Identify which cell holds the provided text, then report its [x, y] central coordinate. 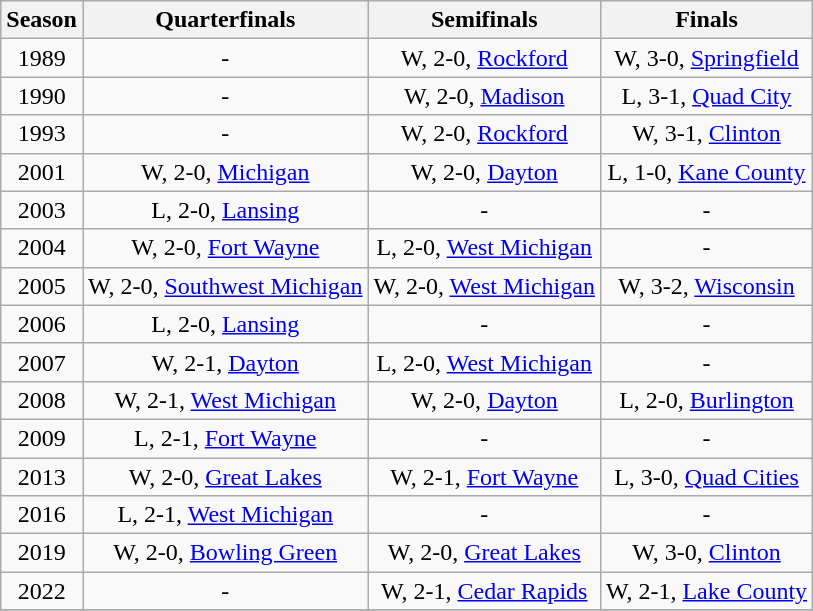
2016 [42, 515]
W, 2-0, Southwest Michigan [225, 286]
W, 2-0, Bowling Green [225, 553]
2008 [42, 400]
W, 2-0, Michigan [225, 172]
L, 2-0, Burlington [706, 400]
L, 2-1, Fort Wayne [225, 438]
2001 [42, 172]
Semifinals [484, 20]
2003 [42, 210]
W, 3-0, Springfield [706, 58]
W, 3-2, Wisconsin [706, 286]
1989 [42, 58]
L, 3-0, Quad Cities [706, 477]
W, 2-0, West Michigan [484, 286]
L, 2-1, West Michigan [225, 515]
1993 [42, 134]
Season [42, 20]
W, 2-0, Madison [484, 96]
W, 2-1, West Michigan [225, 400]
2004 [42, 248]
2006 [42, 324]
W, 2-1, Cedar Rapids [484, 591]
W, 2-1, Fort Wayne [484, 477]
L, 1-0, Kane County [706, 172]
1990 [42, 96]
W, 3-0, Clinton [706, 553]
W, 2-1, Dayton [225, 362]
W, 2-1, Lake County [706, 591]
2022 [42, 591]
L, 3-1, Quad City [706, 96]
2013 [42, 477]
W, 2-0, Fort Wayne [225, 248]
2007 [42, 362]
Finals [706, 20]
Quarterfinals [225, 20]
2019 [42, 553]
2009 [42, 438]
W, 3-1, Clinton [706, 134]
2005 [42, 286]
